Scan for the cell matching the given text and deliver its [X, Y] coordinate at center. 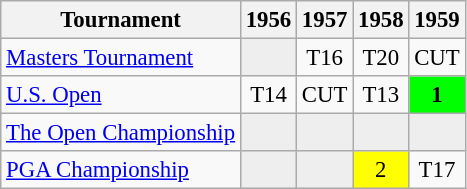
T16 [325, 58]
T20 [381, 58]
2 [381, 170]
T14 [268, 95]
1959 [437, 20]
1958 [381, 20]
T17 [437, 170]
T13 [381, 95]
Tournament [121, 20]
PGA Championship [121, 170]
Masters Tournament [121, 58]
1956 [268, 20]
The Open Championship [121, 133]
1 [437, 95]
1957 [325, 20]
U.S. Open [121, 95]
